Determine the (x, y) coordinate at the center of the cell enclosing the given text.  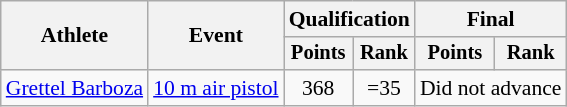
Athlete (74, 36)
Qualification (350, 19)
Final (491, 19)
10 m air pistol (216, 88)
Grettel Barboza (74, 88)
Did not advance (491, 88)
=35 (384, 88)
368 (318, 88)
Event (216, 36)
